Capture the cell that displays the provided text and extract its (X, Y) central coordinate. 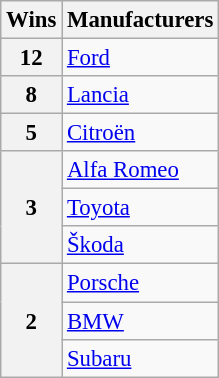
Lancia (140, 95)
Citroën (140, 133)
8 (32, 95)
Subaru (140, 358)
Wins (32, 20)
Porsche (140, 283)
Škoda (140, 245)
12 (32, 58)
5 (32, 133)
Alfa Romeo (140, 170)
Toyota (140, 208)
Ford (140, 58)
2 (32, 320)
Manufacturers (140, 20)
BMW (140, 321)
3 (32, 208)
